Return [x, y] of the center of cell containing provided text 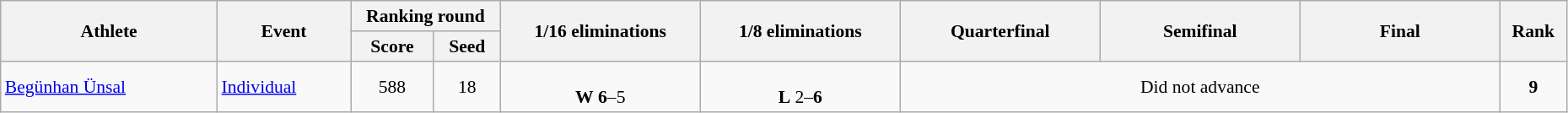
L 2–6 [800, 86]
Score [393, 46]
Final [1400, 30]
Quarterfinal [1000, 30]
1/8 eliminations [800, 30]
Event [284, 30]
Seed [467, 46]
Ranking round [426, 16]
Rank [1533, 30]
588 [393, 86]
Did not advance [1199, 86]
Athlete [110, 30]
Semifinal [1199, 30]
W 6–5 [601, 86]
18 [467, 86]
Begünhan Ünsal [110, 86]
Individual [284, 86]
1/16 eliminations [601, 30]
9 [1533, 86]
